Return the (x, y) coordinate for the center point of the cell that contains the specified text.  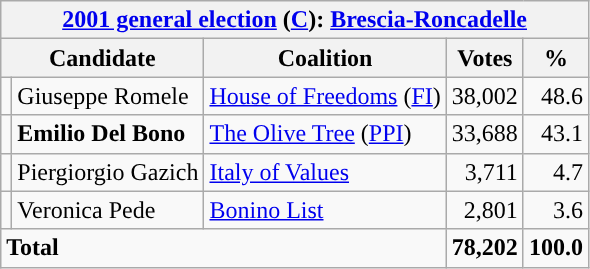
Candidate (102, 58)
Giuseppe Romele (108, 96)
Piergiorgio Gazich (108, 172)
% (556, 58)
4.7 (556, 172)
Total (224, 248)
43.1 (556, 134)
Votes (484, 58)
3,711 (484, 172)
Italy of Values (325, 172)
2,801 (484, 210)
78,202 (484, 248)
3.6 (556, 210)
100.0 (556, 248)
33,688 (484, 134)
Bonino List (325, 210)
48.6 (556, 96)
House of Freedoms (FI) (325, 96)
2001 general election (C): Brescia-Roncadelle (295, 20)
Emilio Del Bono (108, 134)
38,002 (484, 96)
Coalition (325, 58)
The Olive Tree (PPI) (325, 134)
Veronica Pede (108, 210)
